Pinpoint the cell where the given text exists, returning its [X, Y] midpoint coordinate. 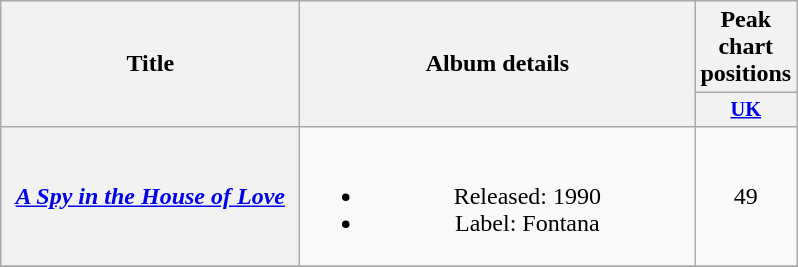
Title [150, 64]
UK [746, 110]
Peak chartpositions [746, 47]
49 [746, 196]
Released: 1990Label: Fontana [498, 196]
Album details [498, 64]
A Spy in the House of Love [150, 196]
